Identify which cell holds the provided text, then report its [x, y] central coordinate. 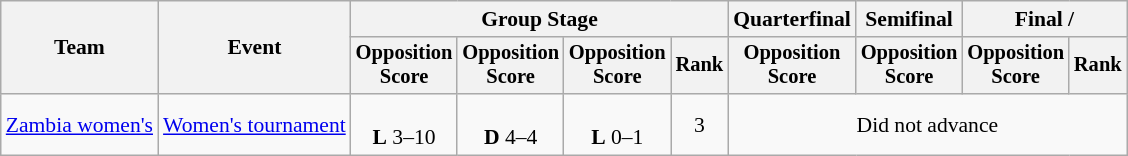
Quarterfinal [792, 19]
D 4–4 [510, 124]
L 0–1 [618, 124]
Semifinal [910, 19]
Women's tournament [254, 124]
Group Stage [540, 19]
Did not advance [927, 124]
Final / [1044, 19]
3 [700, 124]
Zambia women's [80, 124]
L 3–10 [404, 124]
Team [80, 48]
Event [254, 48]
